Pinpoint the cell where the given text exists, returning its (x, y) midpoint coordinate. 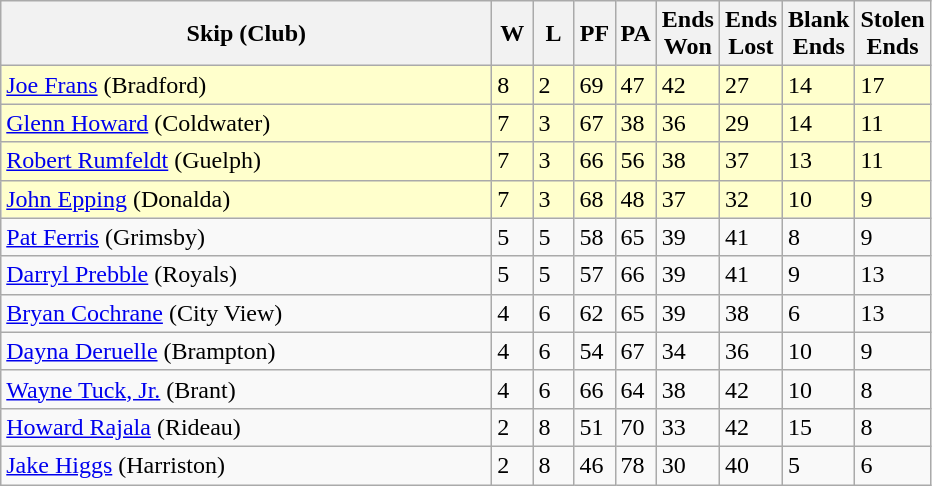
Ends Lost (750, 34)
Joe Frans (Bradford) (246, 85)
17 (892, 85)
30 (688, 465)
51 (594, 427)
68 (594, 199)
34 (688, 351)
W (512, 34)
Wayne Tuck, Jr. (Brant) (246, 389)
John Epping (Donalda) (246, 199)
69 (594, 85)
48 (636, 199)
Howard Rajala (Rideau) (246, 427)
Ends Won (688, 34)
54 (594, 351)
29 (750, 123)
Glenn Howard (Coldwater) (246, 123)
47 (636, 85)
L (554, 34)
Blank Ends (819, 34)
15 (819, 427)
Jake Higgs (Harriston) (246, 465)
78 (636, 465)
Darryl Prebble (Royals) (246, 275)
Stolen Ends (892, 34)
32 (750, 199)
70 (636, 427)
Dayna Deruelle (Brampton) (246, 351)
33 (688, 427)
56 (636, 161)
27 (750, 85)
Skip (Club) (246, 34)
58 (594, 237)
64 (636, 389)
Bryan Cochrane (City View) (246, 313)
62 (594, 313)
57 (594, 275)
Pat Ferris (Grimsby) (246, 237)
Robert Rumfeldt (Guelph) (246, 161)
40 (750, 465)
46 (594, 465)
PA (636, 34)
PF (594, 34)
